Extract the (X, Y) coordinate from the center of the cell holding the provided text.  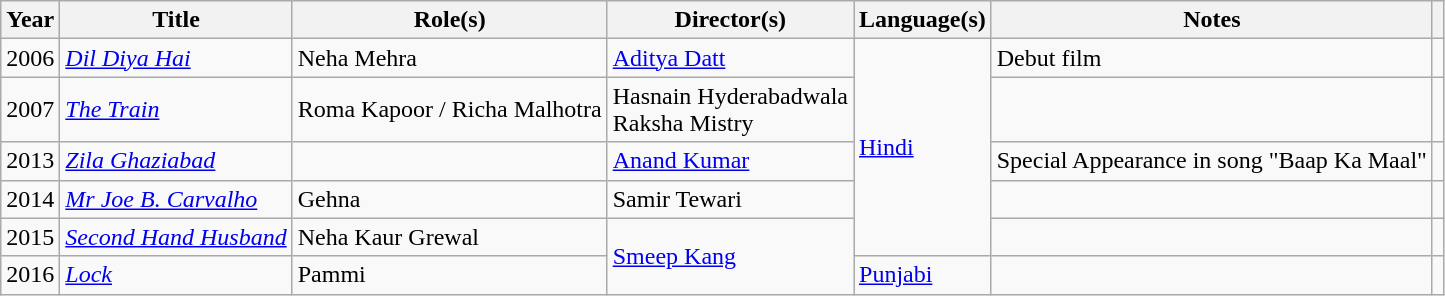
The Train (176, 110)
2015 (30, 237)
Hasnain Hyderabadwala Raksha Mistry (730, 110)
Role(s) (450, 20)
Second Hand Husband (176, 237)
2014 (30, 199)
Title (176, 20)
2006 (30, 58)
Notes (1212, 20)
Mr Joe B. Carvalho (176, 199)
2013 (30, 161)
Language(s) (923, 20)
Debut film (1212, 58)
Pammi (450, 275)
Hindi (923, 148)
Anand Kumar (730, 161)
Punjabi (923, 275)
Smeep Kang (730, 256)
Neha Mehra (450, 58)
Zila Ghaziabad (176, 161)
2007 (30, 110)
Neha Kaur Grewal (450, 237)
Director(s) (730, 20)
Roma Kapoor / Richa Malhotra (450, 110)
Year (30, 20)
2016 (30, 275)
Special Appearance in song "Baap Ka Maal" (1212, 161)
Dil Diya Hai (176, 58)
Lock (176, 275)
Samir Tewari (730, 199)
Aditya Datt (730, 58)
Gehna (450, 199)
